Return (x, y) of the center of cell containing provided text 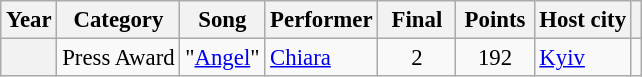
2 (417, 58)
Host city (582, 20)
Final (417, 20)
Press Award (118, 58)
Chiara (322, 58)
192 (495, 58)
Kyiv (582, 58)
"Angel" (222, 58)
Category (118, 20)
Performer (322, 20)
Year (29, 20)
Points (495, 20)
Song (222, 20)
